Scan for the cell matching the given text and deliver its (X, Y) coordinate at center. 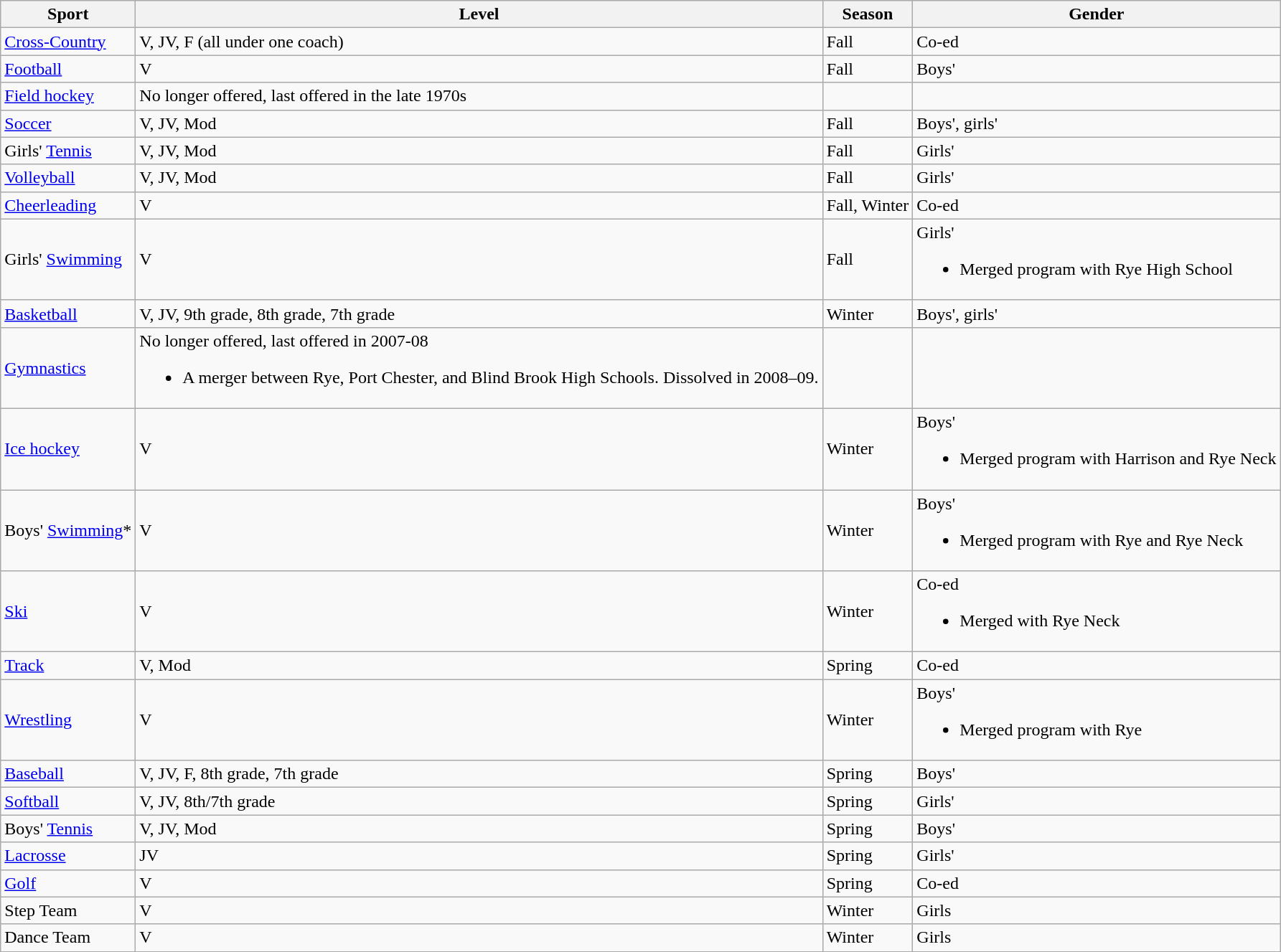
Soccer (68, 123)
Field hockey (68, 96)
Fall, Winter (868, 205)
Level (479, 14)
Track (68, 666)
Girls'Merged program with Rye High School (1097, 260)
Ice hockey (68, 449)
Cheerleading (68, 205)
Gender (1097, 14)
V, JV, F, 8th grade, 7th grade (479, 774)
JV (479, 856)
Lacrosse (68, 856)
V, JV, F (all under one coach) (479, 42)
Boys'Merged program with Rye (1097, 720)
V, JV, 8th/7th grade (479, 801)
Dance Team (68, 938)
V, JV, 9th grade, 8th grade, 7th grade (479, 314)
Wrestling (68, 720)
Cross-Country (68, 42)
Sport (68, 14)
Girls' Swimming (68, 260)
Golf (68, 883)
Boys'Merged program with Rye and Rye Neck (1097, 529)
Boys' Swimming* (68, 529)
Volleyball (68, 178)
Girls' Tennis (68, 151)
Step Team (68, 910)
Softball (68, 801)
No longer offered, last offered in the late 1970s (479, 96)
V, Mod (479, 666)
Boys' Tennis (68, 829)
Co-edMerged with Rye Neck (1097, 611)
Ski (68, 611)
Football (68, 69)
Basketball (68, 314)
Boys'Merged program with Harrison and Rye Neck (1097, 449)
Baseball (68, 774)
Season (868, 14)
Gymnastics (68, 367)
No longer offered, last offered in 2007-08A merger between Rye, Port Chester, and Blind Brook High Schools. Dissolved in 2008–09. (479, 367)
